Extract the [x, y] coordinate from the center of the cell holding the provided text.  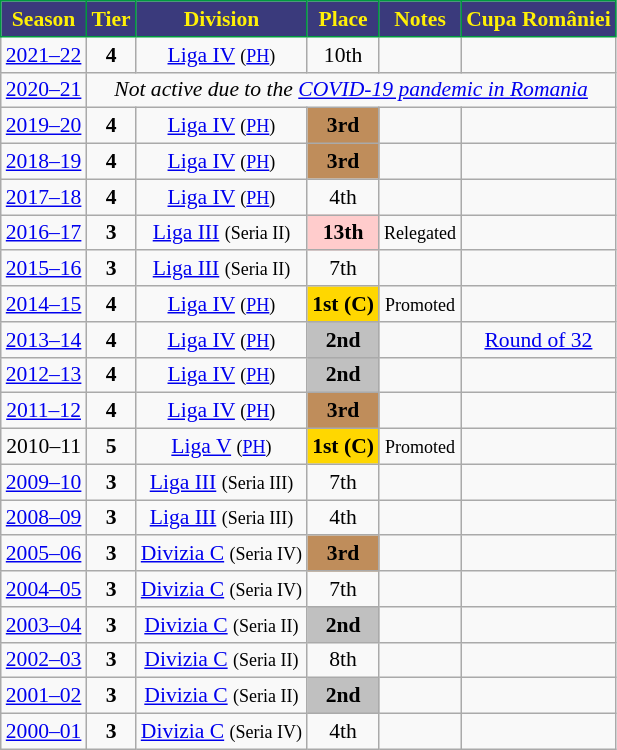
Division [222, 19]
2003–04 [44, 625]
2020–21 [44, 90]
2005–06 [44, 554]
13th [343, 233]
2015–16 [44, 269]
2011–12 [44, 411]
2017–18 [44, 197]
2004–05 [44, 589]
2014–15 [44, 304]
2018–19 [44, 162]
2002–03 [44, 660]
8th [343, 660]
Not active due to the COVID-19 pandemic in Romania [350, 90]
2013–14 [44, 340]
Season [44, 19]
Cupa României [538, 19]
2012–13 [44, 375]
2021–22 [44, 55]
2010–11 [44, 447]
2016–17 [44, 233]
Liga V (PH) [222, 447]
Tier [110, 19]
2000–01 [44, 732]
Place [343, 19]
Round of 32 [538, 340]
2008–09 [44, 518]
10th [343, 55]
2009–10 [44, 482]
2019–20 [44, 126]
Relegated [420, 233]
2001–02 [44, 696]
5 [110, 447]
Notes [420, 19]
